Scan for the cell matching the given text and deliver its (x, y) coordinate at center. 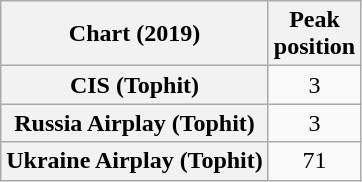
71 (314, 161)
Russia Airplay (Tophit) (135, 123)
Chart (2019) (135, 34)
CIS (Tophit) (135, 85)
Ukraine Airplay (Tophit) (135, 161)
Peakposition (314, 34)
